Capture the cell that displays the provided text and extract its [x, y] central coordinate. 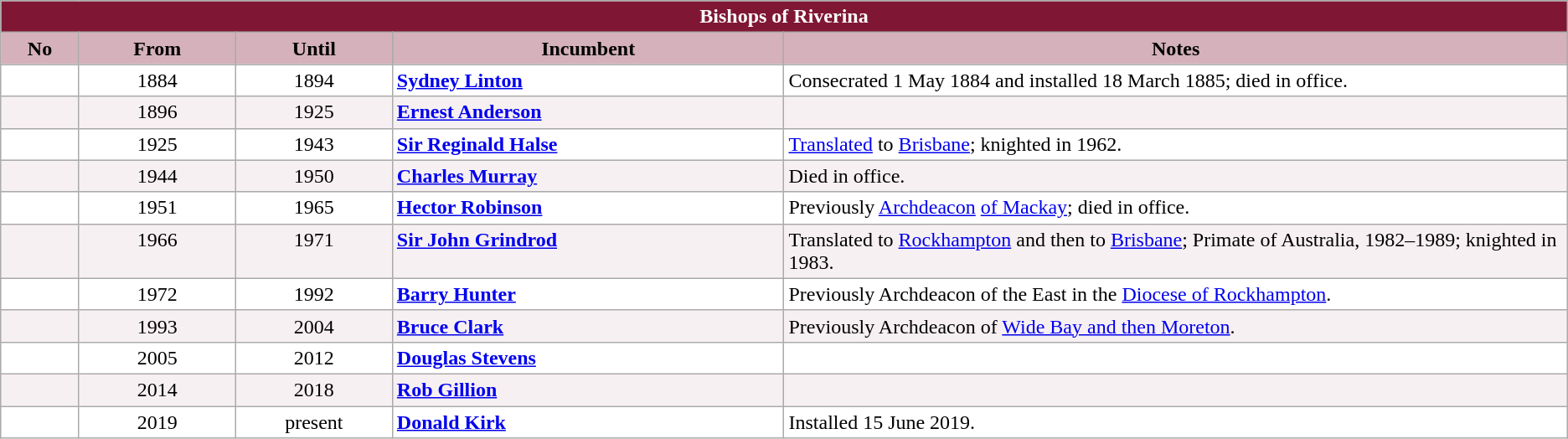
Hector Robinson [588, 208]
From [157, 49]
1972 [157, 294]
present [313, 421]
Previously Archdeacon of the East in the Diocese of Rockhampton. [1176, 294]
1950 [313, 176]
Sydney Linton [588, 80]
1884 [157, 80]
Bruce Clark [588, 326]
1971 [313, 251]
Rob Gillion [588, 390]
1944 [157, 176]
1965 [313, 208]
2018 [313, 390]
Barry Hunter [588, 294]
Translated to Rockhampton and then to Brisbane; Primate of Australia, 1982–1989; knighted in 1983. [1176, 251]
1943 [313, 144]
Died in office. [1176, 176]
Installed 15 June 2019. [1176, 421]
2004 [313, 326]
1896 [157, 112]
2012 [313, 358]
2014 [157, 390]
Incumbent [588, 49]
Sir Reginald Halse [588, 144]
1966 [157, 251]
1992 [313, 294]
Charles Murray [588, 176]
2019 [157, 421]
Translated to Brisbane; knighted in 1962. [1176, 144]
Previously Archdeacon of Mackay; died in office. [1176, 208]
No [40, 49]
Bishops of Riverina [784, 17]
Until [313, 49]
Donald Kirk [588, 421]
1993 [157, 326]
2005 [157, 358]
Previously Archdeacon of Wide Bay and then Moreton. [1176, 326]
Ernest Anderson [588, 112]
Notes [1176, 49]
1894 [313, 80]
Consecrated 1 May 1884 and installed 18 March 1885; died in office. [1176, 80]
1951 [157, 208]
Douglas Stevens [588, 358]
Sir John Grindrod [588, 251]
